From the cell containing the given text, extract its center point as [x, y] coordinate. 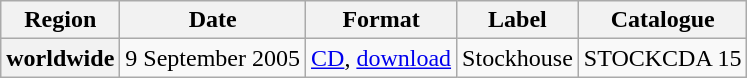
Label [518, 20]
9 September 2005 [213, 58]
Region [60, 20]
Format [382, 20]
Catalogue [662, 20]
Stockhouse [518, 58]
STOCKCDA 15 [662, 58]
Date [213, 20]
worldwide [60, 58]
CD, download [382, 58]
